Detect which cell encompasses the target text, then output its (X, Y) center coordinate. 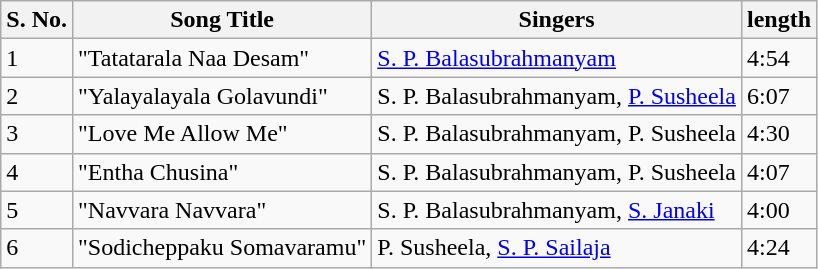
6 (37, 248)
5 (37, 210)
4:30 (778, 134)
4:00 (778, 210)
"Sodicheppaku Somavaramu" (222, 248)
S. P. Balasubrahmanyam, S. Janaki (557, 210)
1 (37, 58)
6:07 (778, 96)
"Yalayalayala Golavundi" (222, 96)
"Love Me Allow Me" (222, 134)
4:24 (778, 248)
Song Title (222, 20)
4:54 (778, 58)
"Entha Chusina" (222, 172)
S. P. Balasubrahmanyam (557, 58)
2 (37, 96)
length (778, 20)
"Navvara Navvara" (222, 210)
P. Susheela, S. P. Sailaja (557, 248)
4 (37, 172)
"Tatatarala Naa Desam" (222, 58)
Singers (557, 20)
4:07 (778, 172)
3 (37, 134)
S. No. (37, 20)
